Identify which cell holds the provided text, then report its [X, Y] central coordinate. 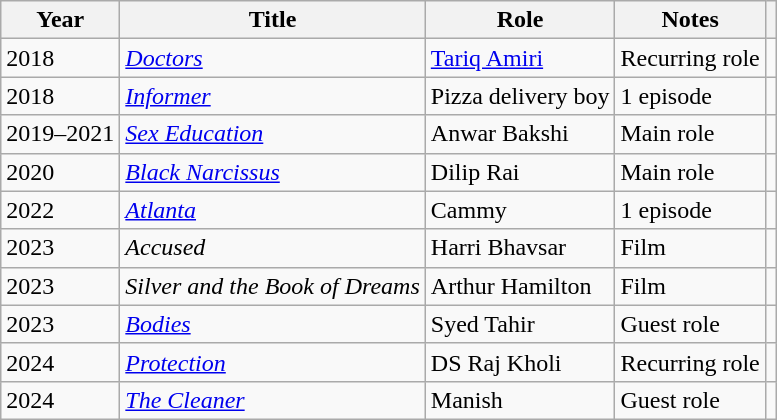
Role [520, 20]
Black Narcissus [272, 172]
2022 [60, 210]
Silver and the Book of Dreams [272, 286]
Doctors [272, 58]
Manish [520, 400]
Protection [272, 362]
Arthur Hamilton [520, 286]
Syed Tahir [520, 324]
Dilip Rai [520, 172]
Anwar Bakshi [520, 134]
DS Raj Kholi [520, 362]
Accused [272, 248]
Harri Bhavsar [520, 248]
Year [60, 20]
Title [272, 20]
Informer [272, 96]
Bodies [272, 324]
2019–2021 [60, 134]
Cammy [520, 210]
The Cleaner [272, 400]
Atlanta [272, 210]
Notes [690, 20]
Pizza delivery boy [520, 96]
Tariq Amiri [520, 58]
2020 [60, 172]
Sex Education [272, 134]
